Return (x, y) of the center of cell containing provided text 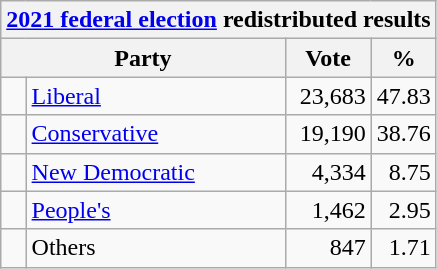
Liberal (156, 96)
People's (156, 210)
% (404, 58)
4,334 (328, 172)
47.83 (404, 96)
Conservative (156, 134)
Others (156, 248)
2021 federal election redistributed results (218, 20)
23,683 (328, 96)
New Democratic (156, 172)
Vote (328, 58)
38.76 (404, 134)
8.75 (404, 172)
2.95 (404, 210)
1,462 (328, 210)
Party (143, 58)
847 (328, 248)
19,190 (328, 134)
1.71 (404, 248)
